Return [X, Y] of the center of cell containing provided text 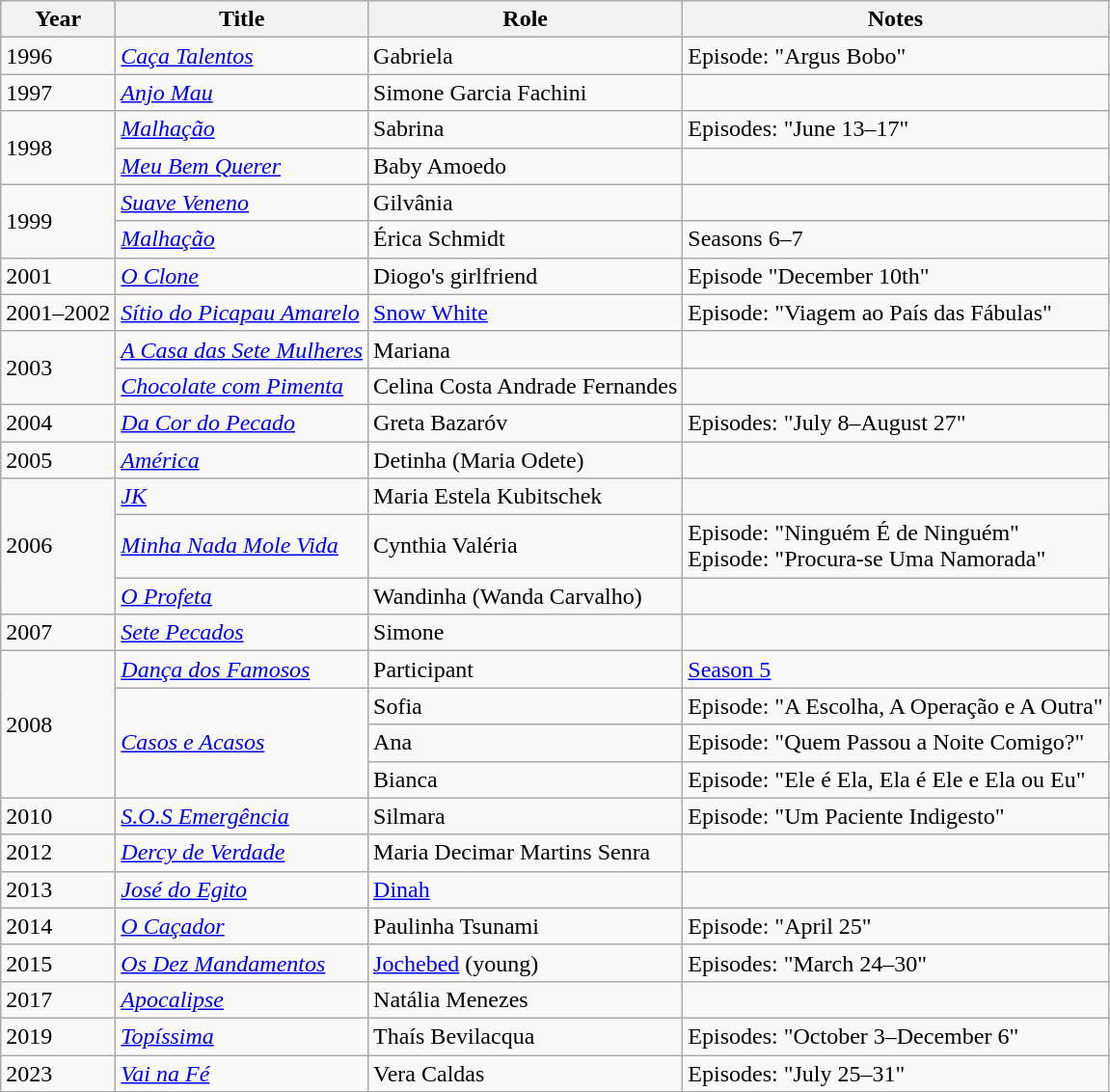
1998 [58, 148]
Topíssima [242, 1036]
Episodes: "July 25–31" [895, 1074]
Sítio do Picapau Amarelo [242, 313]
2023 [58, 1074]
Gilvânia [526, 203]
Chocolate com Pimenta [242, 386]
Notes [895, 19]
Episodes: "July 8–August 27" [895, 423]
2003 [58, 368]
Baby Amoedo [526, 166]
Gabriela [526, 56]
Simone Garcia Fachini [526, 93]
Cynthia Valéria [526, 546]
Episode: "Ele é Ela, Ela é Ele e Ela ou Eu" [895, 779]
1996 [58, 56]
Episode: "Argus Bobo" [895, 56]
Thaís Bevilacqua [526, 1036]
Dinah [526, 889]
Maria Decimar Martins Senra [526, 853]
Year [58, 19]
Vai na Fé [242, 1074]
Title [242, 19]
Episode: "A Escolha, A Operação e A Outra" [895, 706]
2010 [58, 816]
Dercy de Verdade [242, 853]
Vera Caldas [526, 1074]
José do Egito [242, 889]
2008 [58, 724]
Episodes: "October 3–December 6" [895, 1036]
Casos e Acasos [242, 743]
Episode: "Um Paciente Indigesto" [895, 816]
Celina Costa Andrade Fernandes [526, 386]
Sabrina [526, 129]
Silmara [526, 816]
Bianca [526, 779]
2013 [58, 889]
2006 [58, 546]
Dança dos Famosos [242, 669]
2015 [58, 963]
2017 [58, 999]
Maria Estela Kubitschek [526, 497]
Caça Talentos [242, 56]
Wandinha (Wanda Carvalho) [526, 596]
Apocalipse [242, 999]
Simone [526, 633]
2014 [58, 926]
Detinha (Maria Odete) [526, 460]
Suave Veneno [242, 203]
2012 [58, 853]
Role [526, 19]
O Profeta [242, 596]
Episode "December 10th" [895, 276]
JK [242, 497]
O Caçador [242, 926]
América [242, 460]
Participant [526, 669]
Da Cor do Pecado [242, 423]
Paulinha Tsunami [526, 926]
Episode: "April 25" [895, 926]
2001 [58, 276]
Episodes: "June 13–17" [895, 129]
Snow White [526, 313]
2004 [58, 423]
Ana [526, 743]
Anjo Mau [242, 93]
Sofia [526, 706]
Episodes: "March 24–30" [895, 963]
Episode: "Viagem ao País das Fábulas" [895, 313]
Seasons 6–7 [895, 239]
2005 [58, 460]
Episode: "Quem Passou a Noite Comigo?" [895, 743]
S.O.S Emergência [242, 816]
Diogo's girlfriend [526, 276]
2007 [58, 633]
Mariana [526, 349]
Os Dez Mandamentos [242, 963]
Meu Bem Querer [242, 166]
Season 5 [895, 669]
Jochebed (young) [526, 963]
Natália Menezes [526, 999]
Érica Schmidt [526, 239]
O Clone [242, 276]
Minha Nada Mole Vida [242, 546]
Sete Pecados [242, 633]
1999 [58, 221]
2001–2002 [58, 313]
A Casa das Sete Mulheres [242, 349]
1997 [58, 93]
Greta Bazaróv [526, 423]
2019 [58, 1036]
Episode: "Ninguém É de Ninguém"Episode: "Procura-se Uma Namorada" [895, 546]
